Search for the cell housing the specified text and yield its [x, y] center coordinate. 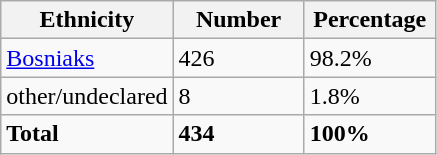
434 [238, 134]
Bosniaks [87, 58]
Ethnicity [87, 20]
98.2% [370, 58]
8 [238, 96]
100% [370, 134]
Total [87, 134]
Percentage [370, 20]
other/undeclared [87, 96]
1.8% [370, 96]
Number [238, 20]
426 [238, 58]
